Provide the [x, y] coordinate of the cell's center where the given text is located.  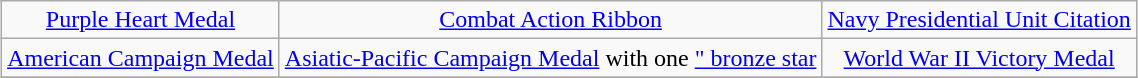
Asiatic-Pacific Campaign Medal with one " bronze star [550, 58]
American Campaign Medal [141, 58]
Purple Heart Medal [141, 20]
Navy Presidential Unit Citation [979, 20]
Combat Action Ribbon [550, 20]
World War II Victory Medal [979, 58]
